Pinpoint the cell where the given text exists, returning its (x, y) midpoint coordinate. 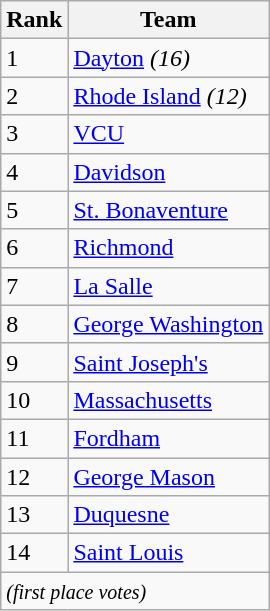
10 (34, 400)
(first place votes) (135, 591)
Saint Joseph's (168, 362)
4 (34, 172)
12 (34, 477)
13 (34, 515)
VCU (168, 134)
Rhode Island (12) (168, 96)
1 (34, 58)
Massachusetts (168, 400)
Saint Louis (168, 553)
6 (34, 248)
Fordham (168, 438)
Team (168, 20)
St. Bonaventure (168, 210)
3 (34, 134)
George Mason (168, 477)
La Salle (168, 286)
8 (34, 324)
5 (34, 210)
Dayton (16) (168, 58)
9 (34, 362)
11 (34, 438)
7 (34, 286)
Rank (34, 20)
Richmond (168, 248)
14 (34, 553)
2 (34, 96)
Duquesne (168, 515)
George Washington (168, 324)
Davidson (168, 172)
